Provide the [x, y] coordinate of the cell's center where the given text is located.  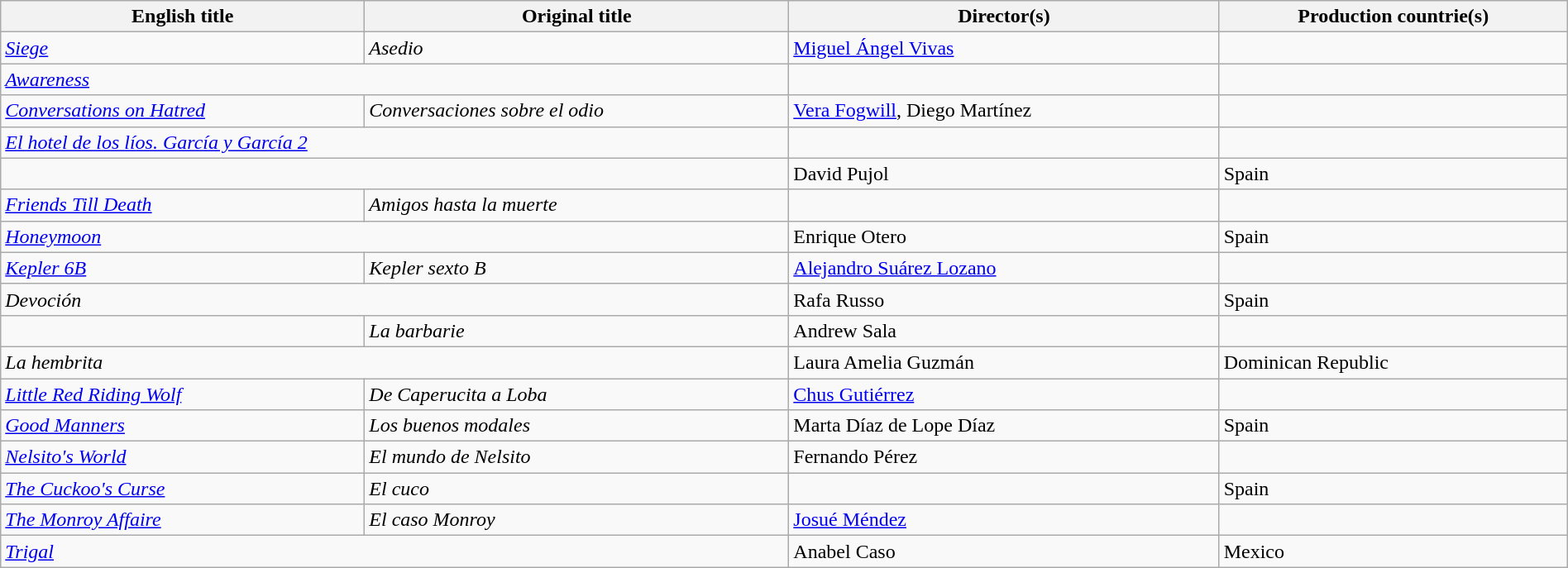
El hotel de los líos. García y García 2 [395, 142]
Trigal [395, 551]
Good Manners [183, 426]
Asedio [577, 48]
Conversations on Hatred [183, 111]
Conversaciones sobre el odio [577, 111]
The Cuckoo's Curse [183, 489]
Alejandro Suárez Lozano [1004, 268]
Laura Amelia Guzmán [1004, 362]
Production countrie(s) [1393, 17]
Marta Díaz de Lope Díaz [1004, 426]
Devoción [395, 299]
La barbarie [577, 331]
El caso Monroy [577, 520]
La hembrita [395, 362]
Honeymoon [395, 236]
Miguel Ángel Vivas [1004, 48]
English title [183, 17]
Director(s) [1004, 17]
Rafa Russo [1004, 299]
Dominican Republic [1393, 362]
David Pujol [1004, 174]
De Caperucita a Loba [577, 394]
Little Red Riding Wolf [183, 394]
Fernando Pérez [1004, 457]
Los buenos modales [577, 426]
Kepler 6B [183, 268]
Chus Gutiérrez [1004, 394]
Anabel Caso [1004, 551]
Friends Till Death [183, 205]
Nelsito's World [183, 457]
The Monroy Affaire [183, 520]
Josué Méndez [1004, 520]
Kepler sexto B [577, 268]
Awareness [395, 79]
Original title [577, 17]
El cuco [577, 489]
Andrew Sala [1004, 331]
Siege [183, 48]
Enrique Otero [1004, 236]
Vera Fogwill, Diego Martínez [1004, 111]
Amigos hasta la muerte [577, 205]
Mexico [1393, 551]
El mundo de Nelsito [577, 457]
